From the cell containing the given text, extract its center point as (X, Y) coordinate. 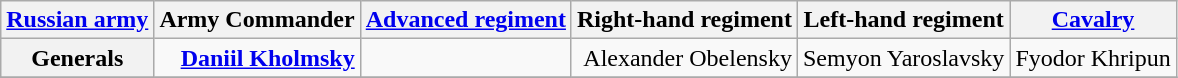
Right-hand regiment (684, 20)
Semyon Yaroslavsky (903, 58)
Army Commander (257, 20)
Daniil Kholmsky (257, 58)
Generals (78, 58)
Left-hand regiment (903, 20)
Cavalry (1093, 20)
Fyodor Khripun (1093, 58)
Alexander Obelensky (684, 58)
Advanced regiment (466, 20)
Russian army (78, 20)
